Detect which cell encompasses the target text, then output its (x, y) center coordinate. 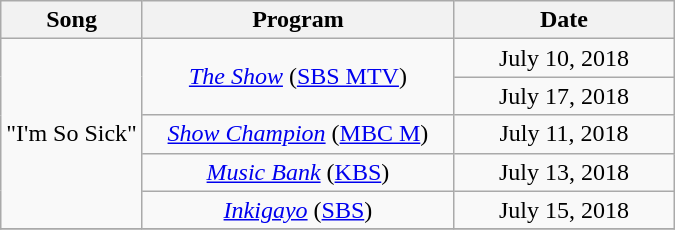
Show Champion (MBC M) (298, 134)
The Show (SBS MTV) (298, 77)
July 13, 2018 (564, 172)
July 15, 2018 (564, 210)
July 10, 2018 (564, 58)
July 11, 2018 (564, 134)
Song (72, 20)
"I'm So Sick" (72, 134)
Date (564, 20)
Music Bank (KBS) (298, 172)
July 17, 2018 (564, 96)
Program (298, 20)
Inkigayo (SBS) (298, 210)
